From the cell containing the given text, extract its center point as (X, Y) coordinate. 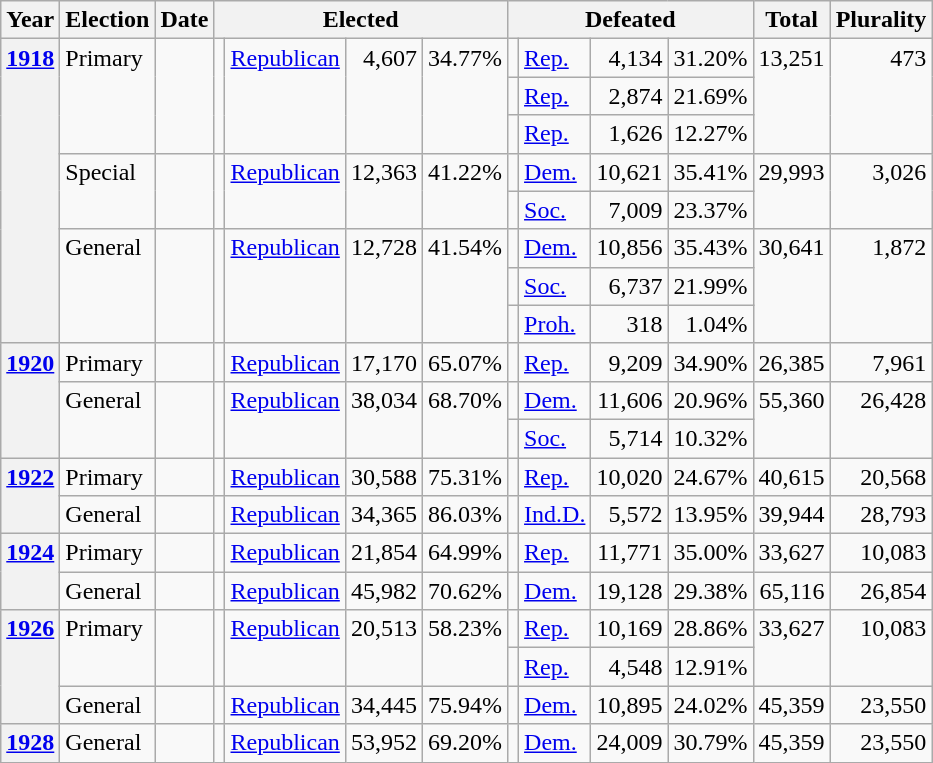
12.91% (710, 667)
13,251 (792, 96)
21.69% (710, 96)
64.99% (464, 553)
Proh. (555, 324)
28,793 (881, 515)
1928 (30, 743)
Elected (361, 20)
41.54% (464, 286)
69.20% (464, 743)
31.20% (710, 58)
10,621 (630, 172)
35.43% (710, 248)
21.99% (710, 286)
39,944 (792, 515)
24.02% (710, 705)
1924 (30, 572)
24.67% (710, 477)
4,607 (384, 96)
5,714 (630, 438)
Year (30, 20)
Total (792, 20)
35.41% (710, 172)
30.79% (710, 743)
34.77% (464, 96)
65.07% (464, 362)
28.86% (710, 629)
58.23% (464, 648)
70.62% (464, 591)
7,961 (881, 362)
20,513 (384, 648)
9,209 (630, 362)
1922 (30, 496)
1,626 (630, 134)
34,365 (384, 515)
65,116 (792, 591)
24,009 (630, 743)
53,952 (384, 743)
1918 (30, 191)
7,009 (630, 210)
13.95% (710, 515)
3,026 (881, 191)
55,360 (792, 419)
34.90% (710, 362)
Special (108, 191)
1920 (30, 400)
21,854 (384, 553)
11,606 (630, 400)
1,872 (881, 286)
10,895 (630, 705)
20,568 (881, 477)
6,737 (630, 286)
30,588 (384, 477)
12,728 (384, 286)
75.94% (464, 705)
318 (630, 324)
17,170 (384, 362)
10,169 (630, 629)
5,572 (630, 515)
Date (184, 20)
68.70% (464, 419)
12,363 (384, 191)
23.37% (710, 210)
2,874 (630, 96)
41.22% (464, 191)
38,034 (384, 419)
30,641 (792, 286)
20.96% (710, 400)
4,548 (630, 667)
35.00% (710, 553)
Election (108, 20)
75.31% (464, 477)
86.03% (464, 515)
29.38% (710, 591)
29,993 (792, 191)
45,982 (384, 591)
1.04% (710, 324)
40,615 (792, 477)
Plurality (881, 20)
11,771 (630, 553)
1926 (30, 667)
10.32% (710, 438)
26,854 (881, 591)
10,856 (630, 248)
26,428 (881, 419)
Ind.D. (555, 515)
10,020 (630, 477)
19,128 (630, 591)
Defeated (630, 20)
12.27% (710, 134)
4,134 (630, 58)
26,385 (792, 362)
473 (881, 96)
34,445 (384, 705)
